Determine the (x, y) coordinate at the center of the cell enclosing the given text.  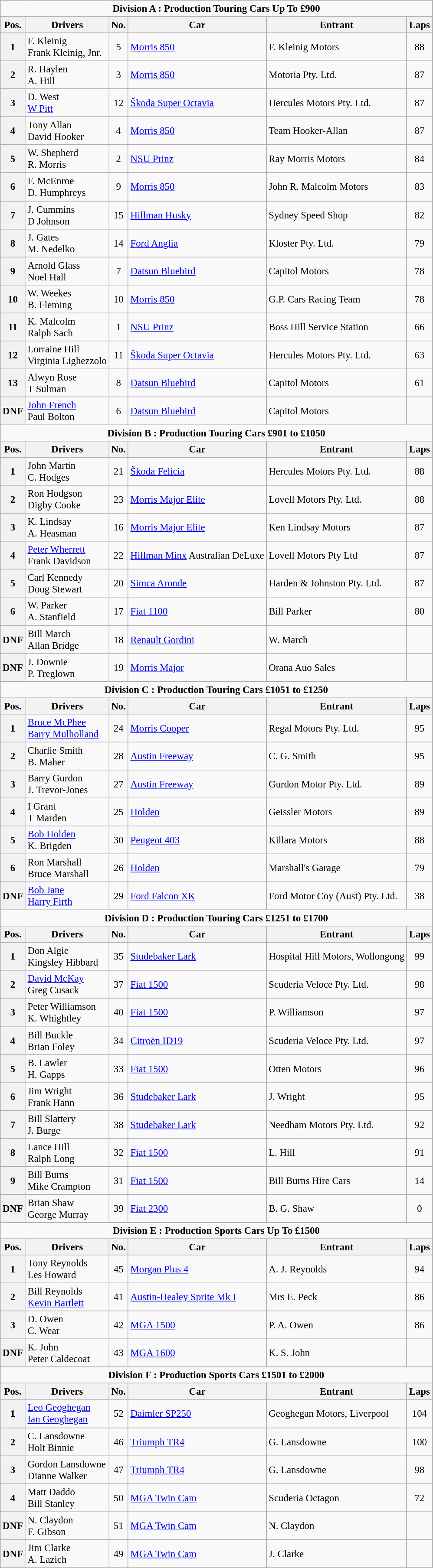
Division C : Production Touring Cars £1051 to £1250 (216, 690)
Bob Jane Harry Firth (67, 896)
Motoria Pty. Ltd. (337, 75)
C. G. Smith (337, 756)
Jim Wright Frank Hann (67, 1096)
Morris Cooper (197, 728)
Fiat 1100 (197, 612)
Carl Kennedy Doug Stewart (67, 583)
Lovell Motors Pty Ltd (337, 556)
25 (118, 812)
104 (419, 1414)
Bill Slattery J. Burge (67, 1124)
43 (118, 1353)
Division A : Production Touring Cars Up To £900 (216, 9)
49 (118, 1554)
F. Kleinig Frank Kleinig, Jnr. (67, 47)
99 (419, 957)
100 (419, 1441)
Division E : Production Sports Cars Up To £1500 (216, 1231)
30 (118, 840)
39 (118, 1208)
Bill March Allan Bridge (67, 640)
Bill Reynolds Kevin Bartlett (67, 1298)
Ford Motor Coy (Aust) Pty. Ltd. (337, 896)
Regal Motors Pty. Ltd. (337, 728)
N. Claydon F. Gibson (67, 1526)
63 (419, 355)
J. Clarke (337, 1554)
47 (118, 1470)
94 (419, 1269)
51 (118, 1526)
Austin-Healey Sprite Mk I (197, 1298)
Mrs E. Peck (337, 1298)
P. Williamson (337, 1012)
K. Lindsay A. Heasman (67, 528)
Jim Clarke A. Lazich (67, 1554)
92 (419, 1124)
John French Paul Bolton (67, 411)
John R. Malcolm Motors (337, 187)
Needham Motors Pty. Ltd. (337, 1124)
Ray Morris Motors (337, 159)
Daimler SP250 (197, 1414)
Bill Burns Hire Cars (337, 1181)
P. A. Owen (337, 1325)
Team Hooker-Allan (337, 131)
Lorraine Hill Virginia Lighezzolo (67, 355)
Bill Burns Mike Crampton (67, 1181)
Kloster Pty. Ltd. (337, 243)
Peugeot 403 (197, 840)
Charlie Smith B. Maher (67, 756)
Ford Anglia (197, 243)
61 (419, 383)
David McKay Greg Cusack (67, 985)
84 (419, 159)
W. Shepherd R. Morris (67, 159)
Bill Buckle Brian Foley (67, 1041)
35 (118, 957)
45 (118, 1269)
Leo Geoghegan Ian Geoghegan (67, 1414)
K. S. John (337, 1353)
Morris Major (197, 667)
42 (118, 1325)
Scuderia Octagon (337, 1498)
Citroën ID19 (197, 1041)
27 (118, 784)
Hillman Minx Australian DeLuxe (197, 556)
MGA 1500 (197, 1325)
34 (118, 1041)
Sydney Speed Shop (337, 215)
21 (118, 472)
Killara Motors (337, 840)
Boss Hill Service Station (337, 327)
I Grant T Marden (67, 812)
Gordon Lansdowne Dianne Walker (67, 1470)
31 (118, 1181)
Hillman Husky (197, 215)
19 (118, 667)
Simca Aronde (197, 583)
D. West W Pitt (67, 103)
72 (419, 1498)
John Martin C. Hodges (67, 472)
J. Downie P. Treglown (67, 667)
A. J. Reynolds (337, 1269)
C. Lansdowne Holt Binnie (67, 1441)
37 (118, 985)
16 (118, 528)
Lovell Motors Pty. Ltd. (337, 499)
Bill Parker (337, 612)
Fiat 2300 (197, 1208)
Marshall's Garage (337, 869)
F. McEnroe D. Humphreys (67, 187)
Bob Holden K. Brigden (67, 840)
Arnold Glass Noel Hall (67, 271)
29 (118, 896)
Morgan Plus 4 (197, 1269)
Division D : Production Touring Cars £1251 to £1700 (216, 918)
Don Algie Kingsley Hibbard (67, 957)
B. G. Shaw (337, 1208)
J. Gates M. Nedelko (67, 243)
Renault Gordini (197, 640)
15 (118, 215)
Peter Wherrett Frank Davidson (67, 556)
Barry Gurdon J. Trevor-Jones (67, 784)
18 (118, 640)
L. Hill (337, 1153)
26 (118, 869)
Lance Hill Ralph Long (67, 1153)
Geissler Motors (337, 812)
W. Parker A. Stanfield (67, 612)
80 (419, 612)
41 (118, 1298)
F. Kleinig Motors (337, 47)
B. Lawler H. Gapps (67, 1069)
13 (13, 383)
N. Claydon (337, 1526)
Alwyn Rose T Sulman (67, 383)
Otten Motors (337, 1069)
G.P. Cars Racing Team (337, 299)
Ford Falcon XK (197, 896)
33 (118, 1069)
Tony Reynolds Les Howard (67, 1269)
23 (118, 499)
K. John Peter Caldecoat (67, 1353)
Matt Daddo Bill Stanley (67, 1498)
20 (118, 583)
Ron Hodgson Digby Cooke (67, 499)
K. Malcolm Ralph Sach (67, 327)
W. March (337, 640)
Division B : Production Touring Cars £901 to £1050 (216, 433)
Division F : Production Sports Cars £1501 to £2000 (216, 1375)
R. Haylen A. Hill (67, 75)
32 (118, 1153)
40 (118, 1012)
Škoda Felicia (197, 472)
52 (118, 1414)
J. Wright (337, 1096)
Bruce McPhee Barry Mulholland (67, 728)
28 (118, 756)
83 (419, 187)
Peter Williamson K. Whightley (67, 1012)
Orana Auo Sales (337, 667)
MGA 1600 (197, 1353)
Ken Lindsay Motors (337, 528)
96 (419, 1069)
Gurdon Motor Pty. Ltd. (337, 784)
Ron Marshall Bruce Marshall (67, 869)
82 (419, 215)
W. Weekes B. Fleming (67, 299)
24 (118, 728)
91 (419, 1153)
Geoghegan Motors, Liverpool (337, 1414)
0 (419, 1208)
Harden & Johnston Pty. Ltd. (337, 583)
Brian Shaw George Murray (67, 1208)
22 (118, 556)
66 (419, 327)
50 (118, 1498)
17 (118, 612)
Tony Allan David Hooker (67, 131)
J. Cummins D Johnson (67, 215)
D. Owen C. Wear (67, 1325)
36 (118, 1096)
46 (118, 1441)
Hospital Hill Motors, Wollongong (337, 957)
